Identify which cell holds the provided text, then report its [X, Y] central coordinate. 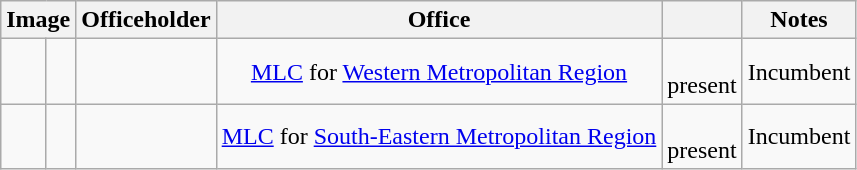
Notes [799, 20]
Image [38, 20]
Officeholder [146, 20]
MLC for South-Eastern Metropolitan Region [439, 136]
MLC for Western Metropolitan Region [439, 72]
Office [439, 20]
